From the cell containing the given text, extract its center point as [X, Y] coordinate. 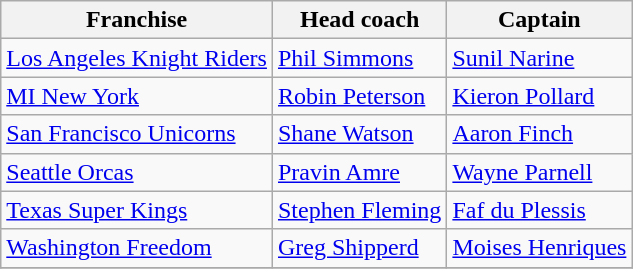
Faf du Plessis [540, 210]
Captain [540, 20]
Phil Simmons [359, 58]
Kieron Pollard [540, 96]
Stephen Fleming [359, 210]
Texas Super Kings [137, 210]
San Francisco Unicorns [137, 134]
Franchise [137, 20]
MI New York [137, 96]
Greg Shipperd [359, 248]
Wayne Parnell [540, 172]
Head coach [359, 20]
Washington Freedom [137, 248]
Aaron Finch [540, 134]
Shane Watson [359, 134]
Sunil Narine [540, 58]
Seattle Orcas [137, 172]
Los Angeles Knight Riders [137, 58]
Robin Peterson [359, 96]
Pravin Amre [359, 172]
Moises Henriques [540, 248]
